Determine the (X, Y) coordinate at the center of the cell enclosing the given text.  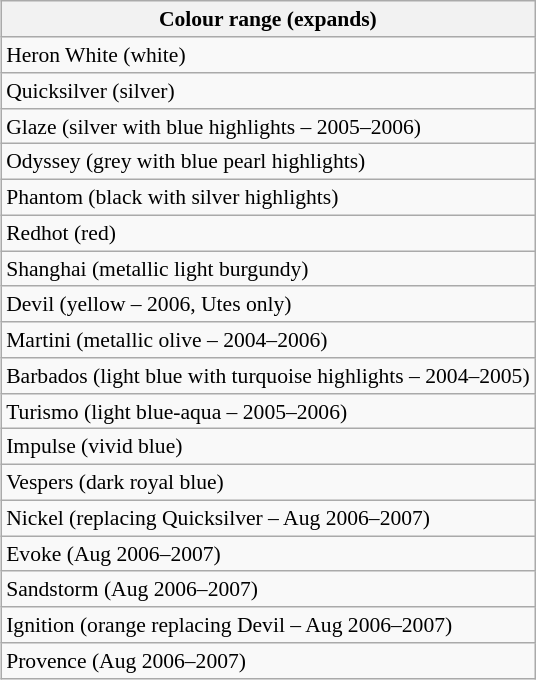
Sandstorm (Aug 2006–2007) (268, 589)
Turismo (light blue-aqua – 2005–2006) (268, 411)
Devil (yellow – 2006, Utes only) (268, 304)
Barbados (light blue with turquoise highlights – 2004–2005) (268, 376)
Shanghai (metallic light burgundy) (268, 269)
Phantom (black with silver highlights) (268, 197)
Evoke (Aug 2006–2007) (268, 554)
Impulse (vivid blue) (268, 447)
Quicksilver (silver) (268, 91)
Odyssey (grey with blue pearl highlights) (268, 162)
Vespers (dark royal blue) (268, 482)
Nickel (replacing Quicksilver – Aug 2006–2007) (268, 518)
Provence (Aug 2006–2007) (268, 661)
Ignition (orange replacing Devil – Aug 2006–2007) (268, 625)
Redhot (red) (268, 233)
Glaze (silver with blue highlights – 2005–2006) (268, 126)
Heron White (white) (268, 55)
Martini (metallic olive – 2004–2006) (268, 340)
Colour range (expands) (268, 19)
